Return the [X, Y] coordinate for the center point of the cell that contains the specified text.  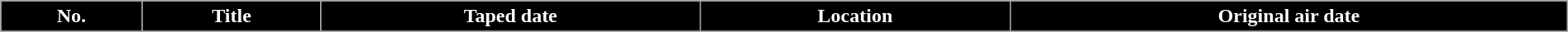
Title [232, 16]
Original air date [1289, 16]
Location [855, 16]
Taped date [510, 16]
No. [71, 16]
